Return (X, Y) of the center of cell containing provided text 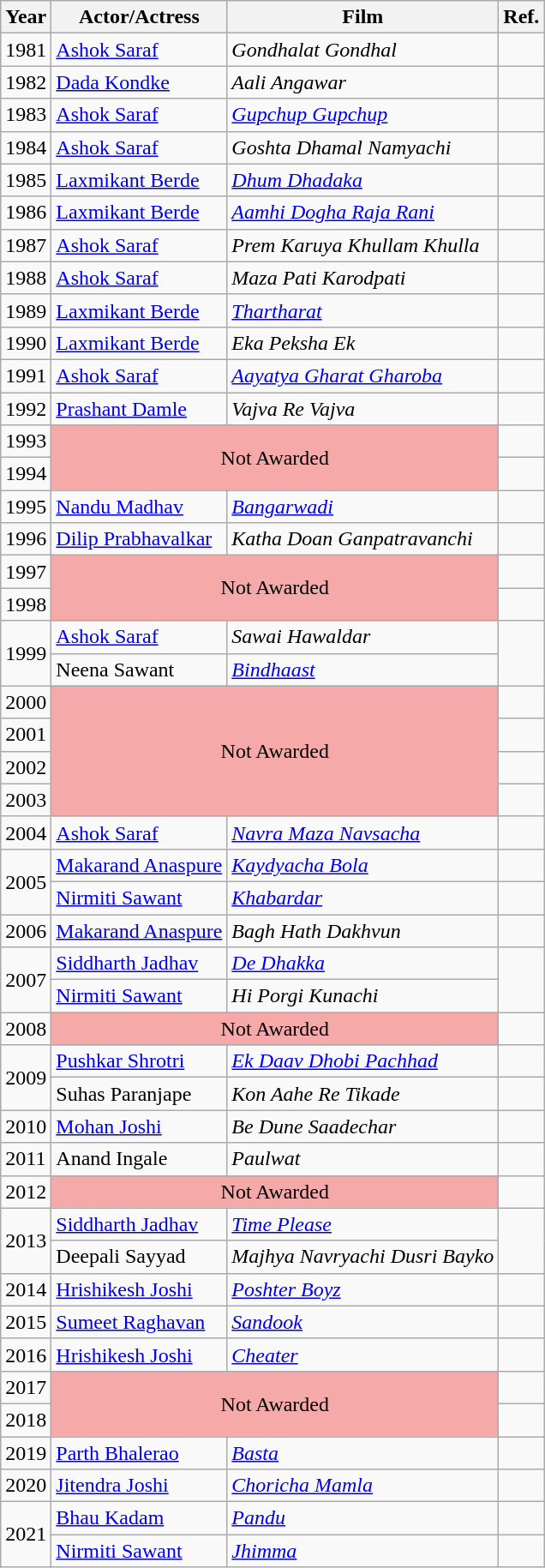
2008 (26, 1029)
1986 (26, 213)
Thartharat (363, 310)
Jhimma (363, 1551)
Kon Aahe Re Tikade (363, 1094)
1993 (26, 442)
Bindhaast (363, 670)
Ref. (521, 17)
2005 (26, 881)
Katha Doan Ganpatravanchi (363, 539)
Bangarwadi (363, 507)
Pushkar Shrotri (139, 1061)
Paulwat (363, 1159)
2007 (26, 980)
1982 (26, 82)
Bagh Hath Dakhvun (363, 930)
Aamhi Dogha Raja Rani (363, 213)
2003 (26, 800)
Poshter Boyz (363, 1289)
1988 (26, 278)
2004 (26, 832)
Choricha Mamla (363, 1486)
2016 (26, 1355)
2021 (26, 1535)
1991 (26, 375)
Deepali Sayyad (139, 1257)
Suhas Paranjape (139, 1094)
2017 (26, 1387)
1999 (26, 653)
Time Please (363, 1224)
Parth Bhalerao (139, 1453)
Sandook (363, 1322)
1990 (26, 343)
Navra Maza Navsacha (363, 832)
Dada Kondke (139, 82)
Eka Peksha Ek (363, 343)
2018 (26, 1420)
1981 (26, 50)
Pandu (363, 1518)
2000 (26, 702)
Year (26, 17)
1995 (26, 507)
Maza Pati Karodpati (363, 278)
Basta (363, 1453)
Dhum Dhadaka (363, 180)
2013 (26, 1241)
Ek Daav Dhobi Pachhad (363, 1061)
Be Dune Saadechar (363, 1126)
Vajva Re Vajva (363, 409)
Khabardar (363, 898)
2010 (26, 1126)
Nandu Madhav (139, 507)
1994 (26, 474)
2014 (26, 1289)
2006 (26, 930)
2001 (26, 735)
Anand Ingale (139, 1159)
Sumeet Raghavan (139, 1322)
Prem Karuya Khullam Khulla (363, 245)
1989 (26, 310)
Dilip Prabhavalkar (139, 539)
Cheater (363, 1355)
2012 (26, 1192)
Gupchup Gupchup (363, 115)
2019 (26, 1453)
Hi Porgi Kunachi (363, 996)
Kaydyacha Bola (363, 865)
1998 (26, 604)
2009 (26, 1078)
1985 (26, 180)
1997 (26, 572)
1987 (26, 245)
1983 (26, 115)
1984 (26, 147)
2002 (26, 767)
Prashant Damle (139, 409)
Bhau Kadam (139, 1518)
Mohan Joshi (139, 1126)
Aali Angawar (363, 82)
Sawai Hawaldar (363, 637)
Neena Sawant (139, 670)
Aayatya Gharat Gharoba (363, 375)
Film (363, 17)
2011 (26, 1159)
Goshta Dhamal Namyachi (363, 147)
Jitendra Joshi (139, 1486)
Actor/Actress (139, 17)
1996 (26, 539)
2020 (26, 1486)
Majhya Navryachi Dusri Bayko (363, 1257)
Gondhalat Gondhal (363, 50)
1992 (26, 409)
2015 (26, 1322)
De Dhakka (363, 964)
